Provide the [X, Y] coordinate of the cell's center where the given text is located.  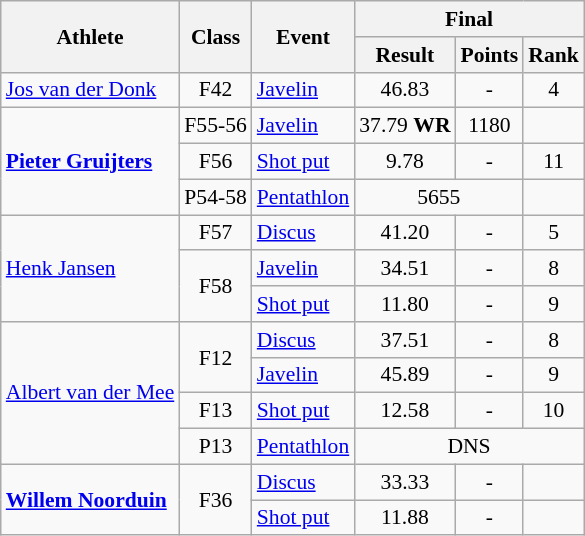
Event [303, 36]
F56 [215, 162]
P13 [215, 447]
11.80 [404, 304]
Willem Noorduin [90, 500]
Final [469, 19]
10 [554, 411]
34.51 [404, 269]
12.58 [404, 411]
DNS [469, 447]
5655 [438, 197]
4 [554, 90]
Pieter Gruijters [90, 162]
Result [404, 55]
9.78 [404, 162]
45.89 [404, 375]
F12 [215, 358]
Athlete [90, 36]
41.20 [404, 233]
F36 [215, 500]
46.83 [404, 90]
F58 [215, 286]
F55-56 [215, 126]
Rank [554, 55]
F13 [215, 411]
1180 [490, 126]
F42 [215, 90]
Class [215, 36]
Albert van der Mee [90, 393]
P54-58 [215, 197]
Henk Jansen [90, 268]
Jos van der Donk [90, 90]
11.88 [404, 518]
Points [490, 55]
37.51 [404, 340]
F57 [215, 233]
11 [554, 162]
37.79 WR [404, 126]
33.33 [404, 482]
5 [554, 233]
